Extract the (x, y) coordinate from the center of the cell holding the provided text.  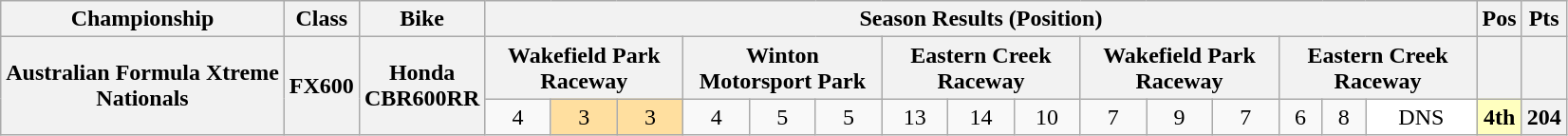
4th (1500, 117)
Bike (421, 19)
FX600 (321, 86)
8 (1344, 117)
Pts (1543, 19)
14 (981, 117)
Honda CBR600RR (421, 86)
6 (1300, 117)
204 (1543, 117)
Winton Motorsport Park (782, 68)
Championship (142, 19)
Season Results (Position) (981, 19)
10 (1047, 117)
Pos (1500, 19)
Class (321, 19)
DNS (1422, 117)
13 (915, 117)
Australian Formula Xtreme Nationals (142, 86)
9 (1180, 117)
